From the cell containing the given text, extract its center point as [x, y] coordinate. 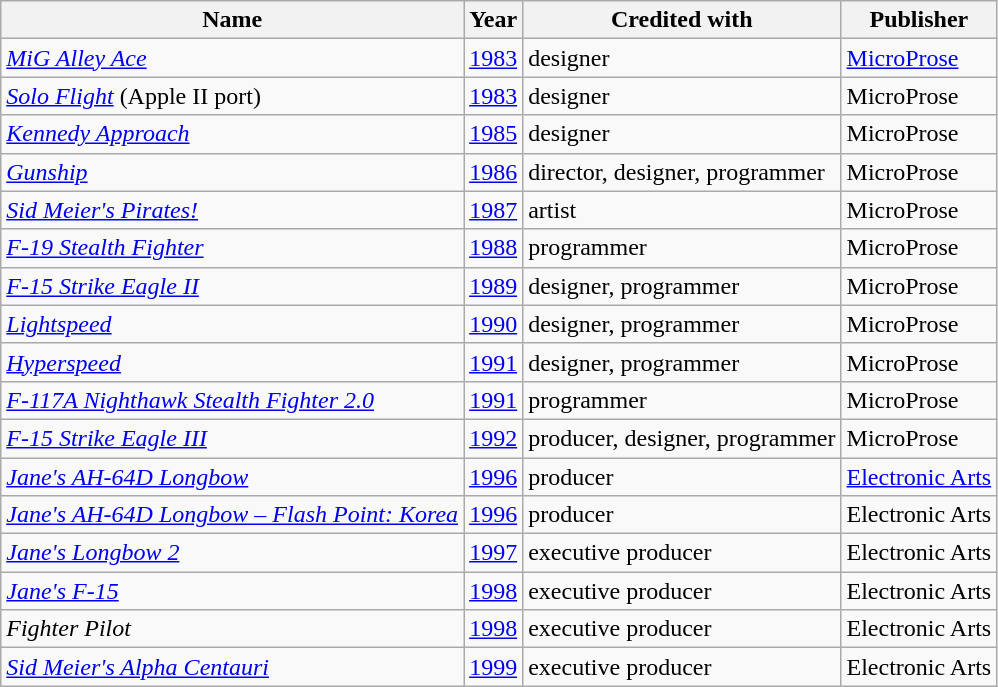
director, designer, programmer [682, 172]
Publisher [919, 20]
Jane's Longbow 2 [232, 553]
1986 [494, 172]
Lightspeed [232, 324]
Sid Meier's Pirates! [232, 210]
1988 [494, 248]
1985 [494, 134]
F-117A Nighthawk Stealth Fighter 2.0 [232, 400]
Kennedy Approach [232, 134]
Jane's F-15 [232, 591]
F-19 Stealth Fighter [232, 248]
Name [232, 20]
1992 [494, 438]
Year [494, 20]
Jane's AH-64D Longbow [232, 477]
F-15 Strike Eagle III [232, 438]
producer, designer, programmer [682, 438]
Sid Meier's Alpha Centauri [232, 667]
F-15 Strike Eagle II [232, 286]
Gunship [232, 172]
1997 [494, 553]
1990 [494, 324]
Credited with [682, 20]
artist [682, 210]
1999 [494, 667]
Hyperspeed [232, 362]
1987 [494, 210]
1989 [494, 286]
Jane's AH-64D Longbow – Flash Point: Korea [232, 515]
MiG Alley Ace [232, 58]
Solo Flight (Apple II port) [232, 96]
Fighter Pilot [232, 629]
